Return [X, Y] of the center of cell containing provided text 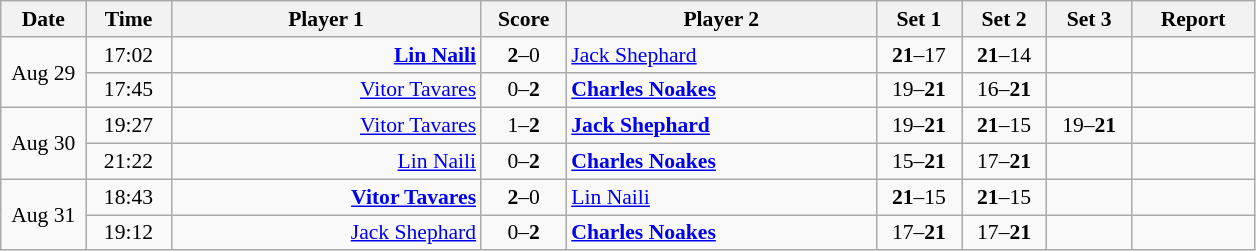
Report [1194, 19]
Player 1 [326, 19]
Set 1 [918, 19]
Score [524, 19]
21:22 [128, 162]
21–17 [918, 55]
Aug 30 [44, 144]
Set 3 [1090, 19]
Date [44, 19]
15–21 [918, 162]
Set 2 [1004, 19]
17:02 [128, 55]
Time [128, 19]
Player 2 [721, 19]
17:45 [128, 90]
18:43 [128, 197]
1–2 [524, 126]
19:12 [128, 233]
Aug 31 [44, 214]
19:27 [128, 126]
Aug 29 [44, 72]
21–14 [1004, 55]
16–21 [1004, 90]
